Identify which cell holds the provided text, then report its [X, Y] central coordinate. 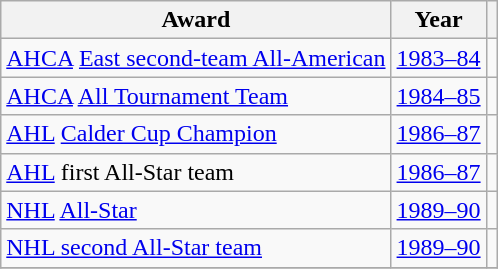
AHL Calder Cup Champion [196, 134]
NHL All-Star [196, 210]
Award [196, 20]
1983–84 [438, 58]
AHL first All-Star team [196, 172]
Year [438, 20]
AHCA All Tournament Team [196, 96]
1984–85 [438, 96]
AHCA East second-team All-American [196, 58]
NHL second All-Star team [196, 248]
